Detect which cell encompasses the target text, then output its (X, Y) center coordinate. 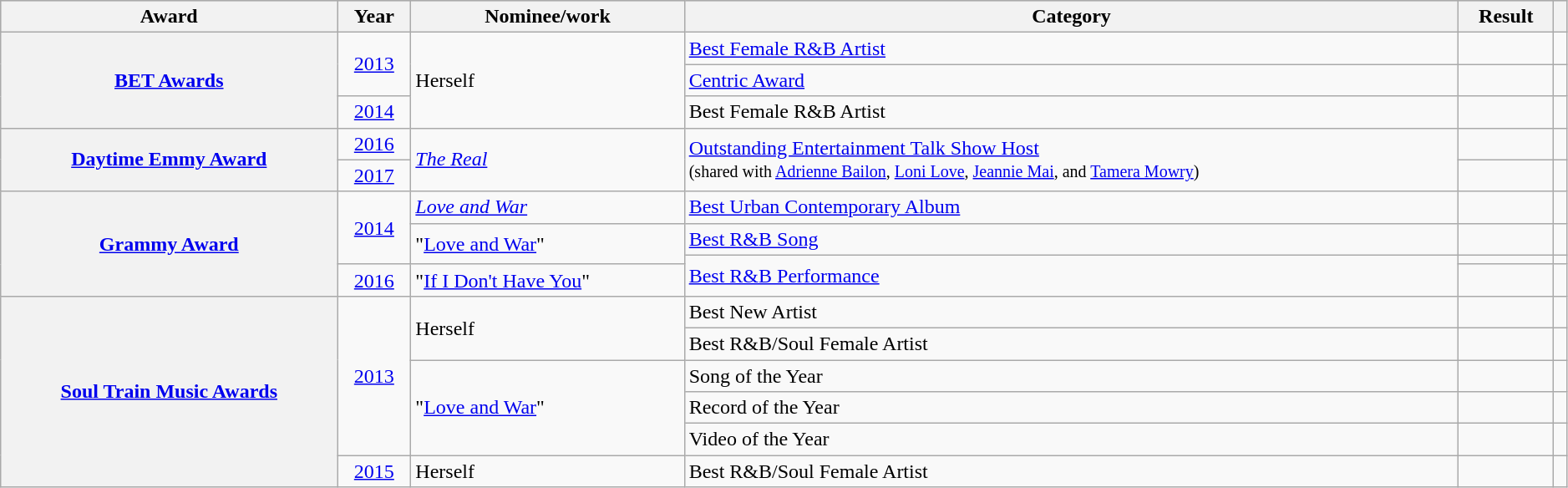
Soul Train Music Awards (169, 391)
Best R&B Performance (1071, 276)
Best New Artist (1071, 312)
Outstanding Entertainment Talk Show Host(shared with Adrienne Bailon, Loni Love, Jeannie Mai, and Tamera Mowry) (1071, 160)
Best Urban Contemporary Album (1071, 207)
Love and War (548, 207)
BET Awards (169, 80)
"If I Don't Have You" (548, 280)
Centric Award (1071, 80)
Result (1506, 17)
Record of the Year (1071, 408)
Category (1071, 17)
Grammy Award (169, 244)
Daytime Emmy Award (169, 160)
Year (374, 17)
2017 (374, 175)
Video of the Year (1071, 440)
Nominee/work (548, 17)
2015 (374, 471)
Best R&B Song (1071, 239)
The Real (548, 160)
Award (169, 17)
Song of the Year (1071, 375)
